Return the [X, Y] coordinate for the center point of the cell that contains the specified text.  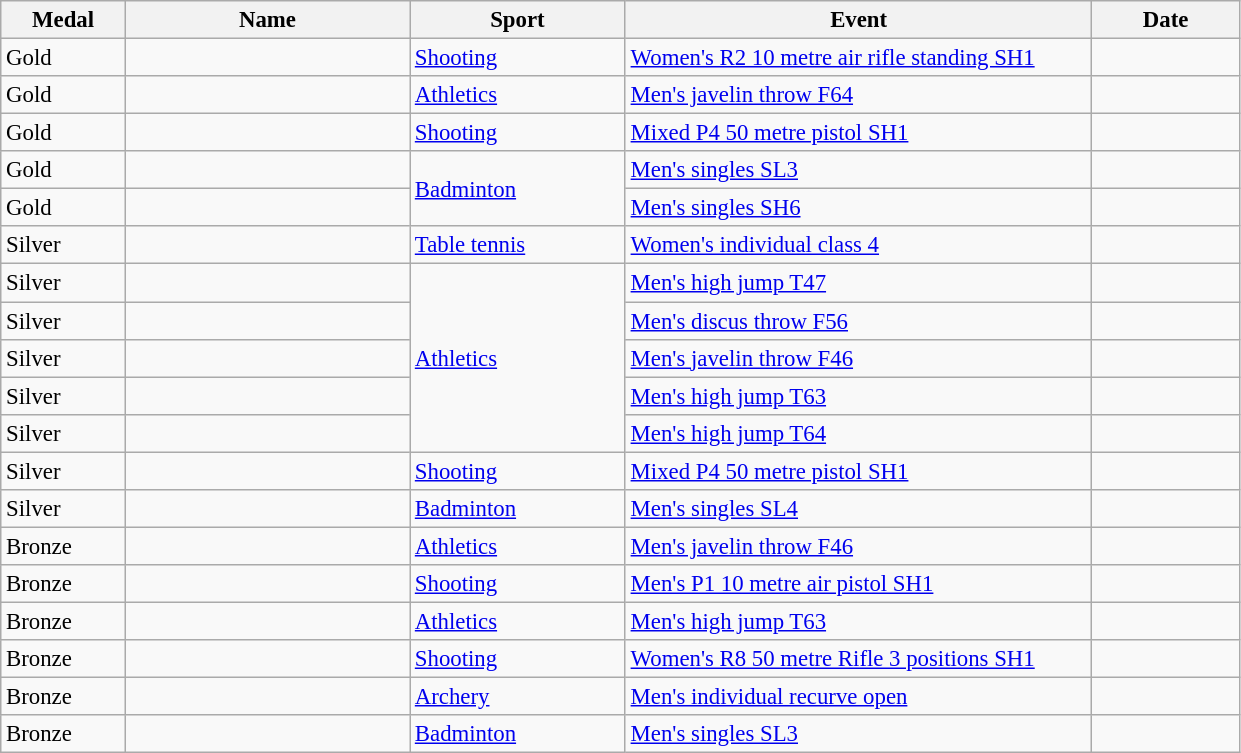
Event [858, 20]
Archery [518, 697]
Name [267, 20]
Medal [64, 20]
Men's singles SH6 [858, 208]
Women's R8 50 metre Rifle 3 positions SH1 [858, 659]
Date [1166, 20]
Sport [518, 20]
Men's javelin throw F64 [858, 95]
Men's high jump T47 [858, 283]
Men's individual recurve open [858, 697]
Men's P1 10 metre air pistol SH1 [858, 584]
Table tennis [518, 245]
Men's discus throw F56 [858, 321]
Men's singles SL4 [858, 509]
Women's individual class 4 [858, 245]
Women's R2 10 metre air rifle standing SH1 [858, 58]
Men's high jump T64 [858, 433]
